Return [X, Y] of the center of cell containing provided text 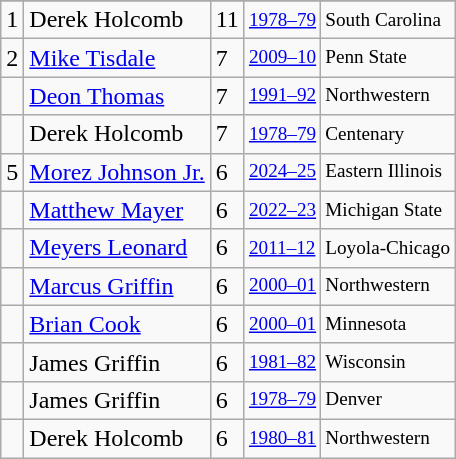
Matthew Mayer [117, 210]
1991–92 [282, 96]
1980–81 [282, 438]
Penn State [388, 58]
2024–25 [282, 172]
South Carolina [388, 20]
Centenary [388, 134]
Marcus Griffin [117, 286]
Mike Tisdale [117, 58]
Michigan State [388, 210]
2 [12, 58]
11 [227, 20]
Wisconsin [388, 362]
Brian Cook [117, 324]
Meyers Leonard [117, 248]
Denver [388, 400]
1981–82 [282, 362]
5 [12, 172]
Deon Thomas [117, 96]
2022–23 [282, 210]
1 [12, 20]
2009–10 [282, 58]
Morez Johnson Jr. [117, 172]
Eastern Illinois [388, 172]
Loyola-Chicago [388, 248]
2011–12 [282, 248]
Minnesota [388, 324]
